Scan for the cell matching the given text and deliver its (X, Y) coordinate at center. 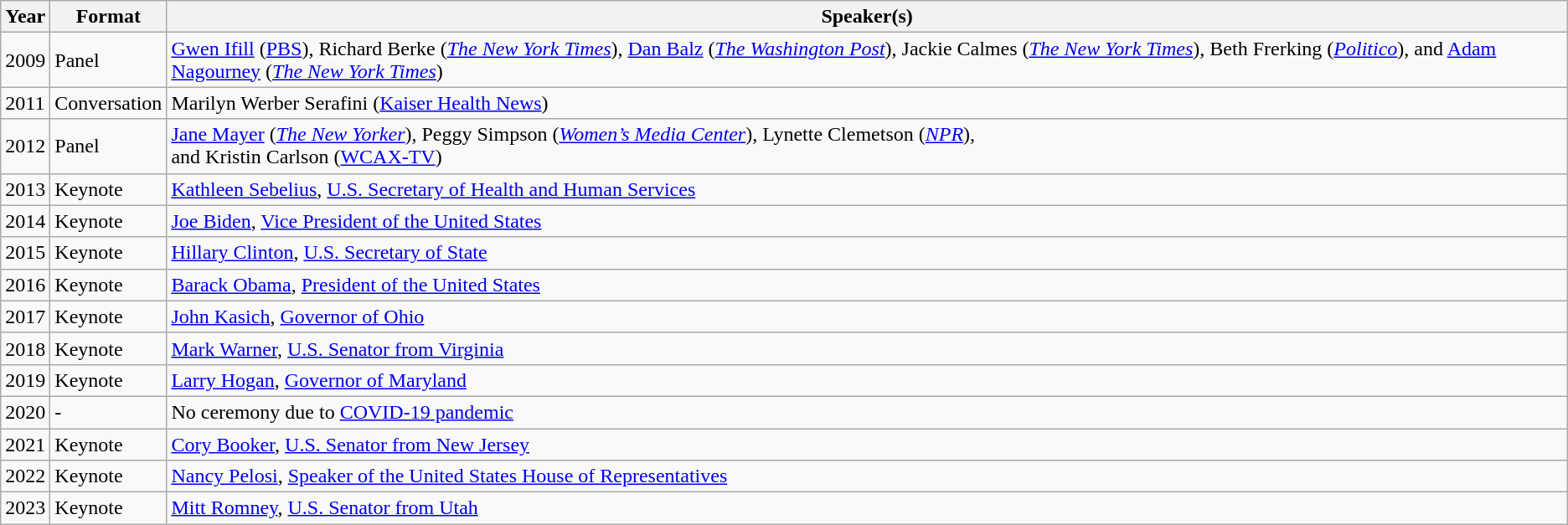
Year (25, 17)
2019 (25, 380)
2015 (25, 253)
No ceremony due to COVID-19 pandemic (867, 412)
2013 (25, 189)
Format (109, 17)
Jane Mayer (The New Yorker), Peggy Simpson (Women’s Media Center), Lynette Clemetson (NPR),and Kristin Carlson (WCAX-TV) (867, 146)
2022 (25, 476)
Speaker(s) (867, 17)
Barack Obama, President of the United States (867, 285)
2017 (25, 317)
2014 (25, 221)
2011 (25, 103)
Mark Warner, U.S. Senator from Virginia (867, 348)
2023 (25, 508)
2012 (25, 146)
Marilyn Werber Serafini (Kaiser Health News) (867, 103)
Joe Biden, Vice President of the United States (867, 221)
John Kasich, Governor of Ohio (867, 317)
2016 (25, 285)
Larry Hogan, Governor of Maryland (867, 380)
Cory Booker, U.S. Senator from New Jersey (867, 445)
2021 (25, 445)
Hillary Clinton, U.S. Secretary of State (867, 253)
Kathleen Sebelius, U.S. Secretary of Health and Human Services (867, 189)
Mitt Romney, U.S. Senator from Utah (867, 508)
2018 (25, 348)
- (109, 412)
Conversation (109, 103)
2009 (25, 60)
2020 (25, 412)
Nancy Pelosi, Speaker of the United States House of Representatives (867, 476)
